From the cell containing the given text, extract its center point as (X, Y) coordinate. 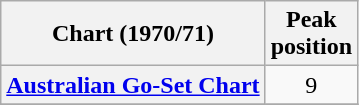
Chart (1970/71) (133, 34)
Peakposition (311, 34)
9 (311, 85)
Australian Go-Set Chart (133, 85)
